Return (X, Y) of the center of cell containing provided text 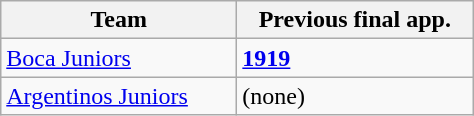
Argentinos Juniors (119, 96)
Previous final app. (355, 20)
(none) (355, 96)
Boca Juniors (119, 58)
1919 (355, 58)
Team (119, 20)
